Provide the [X, Y] coordinate of the cell's center where the given text is located.  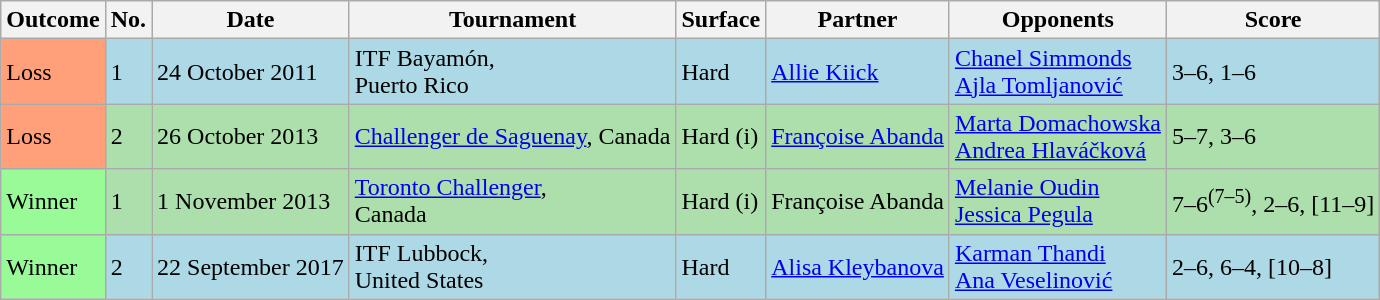
2–6, 6–4, [10–8] [1272, 266]
ITF Bayamón, Puerto Rico [512, 72]
Allie Kiick [858, 72]
Toronto Challenger, Canada [512, 202]
Challenger de Saguenay, Canada [512, 136]
ITF Lubbock, United States [512, 266]
7–6(7–5), 2–6, [11–9] [1272, 202]
Tournament [512, 20]
Outcome [53, 20]
Chanel Simmonds Ajla Tomljanović [1058, 72]
22 September 2017 [251, 266]
No. [128, 20]
Partner [858, 20]
Opponents [1058, 20]
Marta Domachowska Andrea Hlaváčková [1058, 136]
Alisa Kleybanova [858, 266]
Melanie Oudin Jessica Pegula [1058, 202]
Date [251, 20]
24 October 2011 [251, 72]
5–7, 3–6 [1272, 136]
Surface [721, 20]
Karman Thandi Ana Veselinović [1058, 266]
3–6, 1–6 [1272, 72]
Score [1272, 20]
26 October 2013 [251, 136]
1 November 2013 [251, 202]
